Detect which cell encompasses the target text, then output its (X, Y) center coordinate. 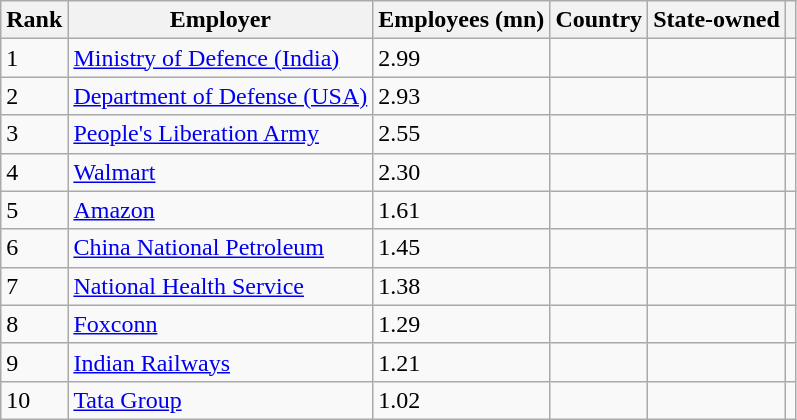
Foxconn (220, 324)
9 (34, 362)
1.02 (462, 400)
China National Petroleum (220, 248)
5 (34, 210)
Department of Defense (USA) (220, 96)
3 (34, 134)
2.93 (462, 96)
Country (599, 20)
Tata Group (220, 400)
Employer (220, 20)
2.99 (462, 58)
State-owned (717, 20)
1 (34, 58)
1.45 (462, 248)
1.21 (462, 362)
Ministry of Defence (India) (220, 58)
4 (34, 172)
2 (34, 96)
2.30 (462, 172)
Walmart (220, 172)
2.55 (462, 134)
10 (34, 400)
1.29 (462, 324)
1.38 (462, 286)
1.61 (462, 210)
Indian Railways (220, 362)
7 (34, 286)
6 (34, 248)
8 (34, 324)
People's Liberation Army (220, 134)
National Health Service (220, 286)
Rank (34, 20)
Employees (mn) (462, 20)
Amazon (220, 210)
